Search for the cell housing the specified text and yield its [x, y] center coordinate. 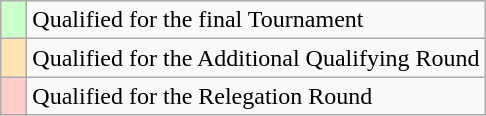
Qualified for the final Tournament [256, 20]
Qualified for the Relegation Round [256, 96]
Qualified for the Additional Qualifying Round [256, 58]
